For the text-containing cell, return its midpoint in [x, y] coordinate format. 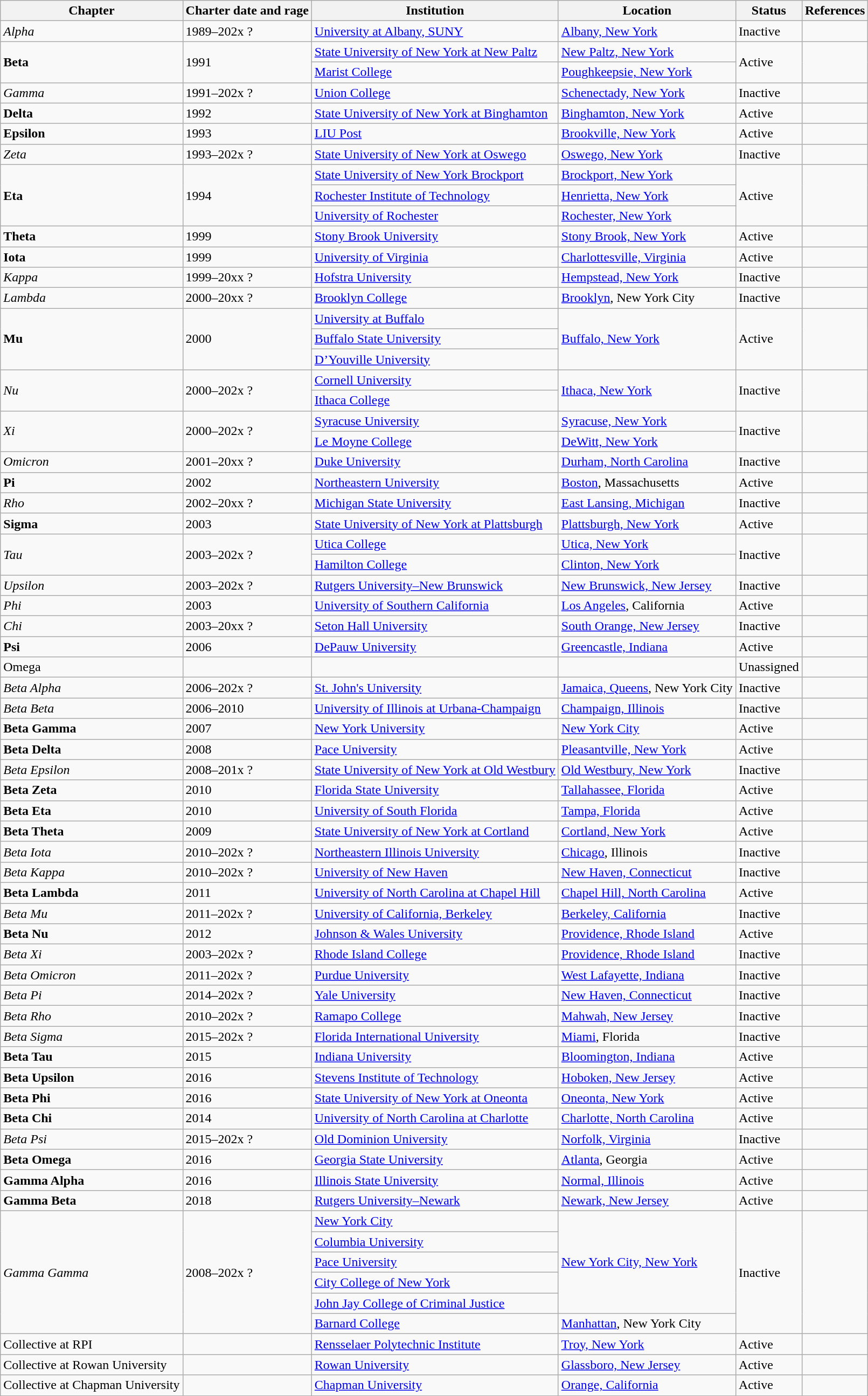
Duke University [435, 462]
References [835, 11]
2000–20xx ? [247, 298]
Clinton, New York [647, 564]
Northeastern University [435, 482]
Zeta [92, 154]
Syracuse, New York [647, 421]
Atlanta, Georgia [647, 1159]
Gamma Alpha [92, 1180]
Beta Lambda [92, 893]
University of South Florida [435, 811]
Sigma [92, 523]
Berkeley, California [647, 914]
DeWitt, New York [647, 441]
University at Albany, SUNY [435, 31]
Florida International University [435, 1036]
Chapter [92, 11]
2007 [247, 729]
Beta Eta [92, 811]
Omicron [92, 462]
Rutgers University–Newark [435, 1200]
Rowan University [435, 1365]
Beta Chi [92, 1118]
Old Dominion University [435, 1139]
2014–202x ? [247, 996]
University at Buffalo [435, 319]
Stevens Institute of Technology [435, 1077]
Beta Rho [92, 1016]
Charlotte, North Carolina [647, 1118]
1989–202x ? [247, 31]
Gamma Gamma [92, 1272]
Unassigned [768, 667]
Buffalo, New York [647, 339]
Hempstead, New York [647, 278]
2011 [247, 893]
Northeastern Illinois University [435, 852]
Gamma [92, 93]
Gamma Beta [92, 1200]
Cortland, New York [647, 831]
University of Southern California [435, 606]
1993 [247, 134]
2018 [247, 1200]
Florida State University [435, 790]
Tau [92, 554]
Indiana University [435, 1057]
Purdue University [435, 975]
Beta Delta [92, 749]
Institution [435, 11]
Ithaca College [435, 400]
Rochester, New York [647, 216]
Nu [92, 390]
Tallahassee, Florida [647, 790]
Le Moyne College [435, 441]
Beta Theta [92, 831]
Iota [92, 257]
University of North Carolina at Charlotte [435, 1118]
Beta Zeta [92, 790]
Oneonta, New York [647, 1098]
Beta [92, 62]
2009 [247, 831]
Hoboken, New Jersey [647, 1077]
Chapman University [435, 1385]
State University of New York Brockport [435, 175]
Phi [92, 606]
Boston, Massachusetts [647, 482]
Greencastle, Indiana [647, 647]
Xi [92, 431]
Ithaca, New York [647, 390]
State University of New York at Binghamton [435, 113]
Old Westbury, New York [647, 770]
Albany, New York [647, 31]
Rochester Institute of Technology [435, 195]
Durham, North Carolina [647, 462]
Beta Phi [92, 1098]
LIU Post [435, 134]
2008 [247, 749]
Miami, Florida [647, 1036]
Los Angeles, California [647, 606]
Manhattan, New York City [647, 1324]
2012 [247, 934]
1999–20xx ? [247, 278]
Tampa, Florida [647, 811]
Georgia State University [435, 1159]
Binghamton, New York [647, 113]
Pleasantville, New York [647, 749]
2008–202x ? [247, 1272]
Schenectady, New York [647, 93]
Michigan State University [435, 503]
2001–20xx ? [247, 462]
Brockport, New York [647, 175]
Ramapo College [435, 1016]
Beta Pi [92, 996]
Hamilton College [435, 564]
State University of New York at Oswego [435, 154]
Henrietta, New York [647, 195]
University of North Carolina at Chapel Hill [435, 893]
Kappa [92, 278]
2006–2010 [247, 708]
Upsilon [92, 585]
Beta Alpha [92, 688]
Utica College [435, 544]
Beta Tau [92, 1057]
Beta Nu [92, 934]
Beta Kappa [92, 872]
Stony Brook, New York [647, 236]
Syracuse University [435, 421]
2003–20xx ? [247, 626]
Orange, California [647, 1385]
Columbia University [435, 1241]
1991 [247, 62]
1993–202x ? [247, 154]
University of Rochester [435, 216]
New York University [435, 729]
2008–201x ? [247, 770]
South Orange, New Jersey [647, 626]
1991–202x ? [247, 93]
Beta Sigma [92, 1036]
2006 [247, 647]
Alpha [92, 31]
2015 [247, 1057]
2002 [247, 482]
Beta Beta [92, 708]
Delta [92, 113]
Epsilon [92, 134]
Champaign, Illinois [647, 708]
City College of New York [435, 1283]
Beta Iota [92, 852]
Plattsburgh, New York [647, 523]
John Jay College of Criminal Justice [435, 1303]
1994 [247, 195]
University of Illinois at Urbana-Champaign [435, 708]
University of Virginia [435, 257]
Beta Omicron [92, 975]
Rutgers University–New Brunswick [435, 585]
Rho [92, 503]
Marist College [435, 72]
Seton Hall University [435, 626]
Barnard College [435, 1324]
Chapel Hill, North Carolina [647, 893]
Rhode Island College [435, 955]
Chicago, Illinois [647, 852]
2002–20xx ? [247, 503]
Glassboro, New Jersey [647, 1365]
Union College [435, 93]
Utica, New York [647, 544]
Charter date and rage [247, 11]
Normal, Illinois [647, 1180]
Pi [92, 482]
New Brunswick, New Jersey [647, 585]
Buffalo State University [435, 339]
St. John's University [435, 688]
DePauw University [435, 647]
Beta Upsilon [92, 1077]
D’Youville University [435, 360]
East Lansing, Michigan [647, 503]
Collective at Rowan University [92, 1365]
Yale University [435, 996]
1992 [247, 113]
Beta Mu [92, 914]
Brooklyn, New York City [647, 298]
New York City, New York [647, 1262]
Beta Epsilon [92, 770]
Location [647, 11]
University of New Haven [435, 872]
Troy, New York [647, 1344]
Theta [92, 236]
Beta Gamma [92, 729]
Beta Omega [92, 1159]
Chi [92, 626]
State University of New York at Cortland [435, 831]
Collective at Chapman University [92, 1385]
Eta [92, 195]
Stony Brook University [435, 236]
Cornell University [435, 380]
Illinois State University [435, 1180]
Jamaica, Queens, New York City [647, 688]
State University of New York at New Paltz [435, 52]
University of California, Berkeley [435, 914]
Omega [92, 667]
Mahwah, New Jersey [647, 1016]
Status [768, 11]
State University of New York at Plattsburgh [435, 523]
Lambda [92, 298]
Newark, New Jersey [647, 1200]
Charlottesville, Virginia [647, 257]
Bloomington, Indiana [647, 1057]
State University of New York at Old Westbury [435, 770]
2006–202x ? [247, 688]
2000 [247, 339]
Brooklyn College [435, 298]
Collective at RPI [92, 1344]
Oswego, New York [647, 154]
Rensselaer Polytechnic Institute [435, 1344]
Johnson & Wales University [435, 934]
Hofstra University [435, 278]
State University of New York at Oneonta [435, 1098]
2014 [247, 1118]
Beta Psi [92, 1139]
Psi [92, 647]
West Lafayette, Indiana [647, 975]
Brookville, New York [647, 134]
Norfolk, Virginia [647, 1139]
Poughkeepsie, New York [647, 72]
Mu [92, 339]
New Paltz, New York [647, 52]
Beta Xi [92, 955]
